Determine the [x, y] coordinate at the center of the cell enclosing the given text.  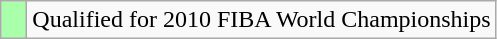
Qualified for 2010 FIBA World Championships [262, 20]
